Return the (X, Y) coordinate for the center point of the cell that contains the specified text.  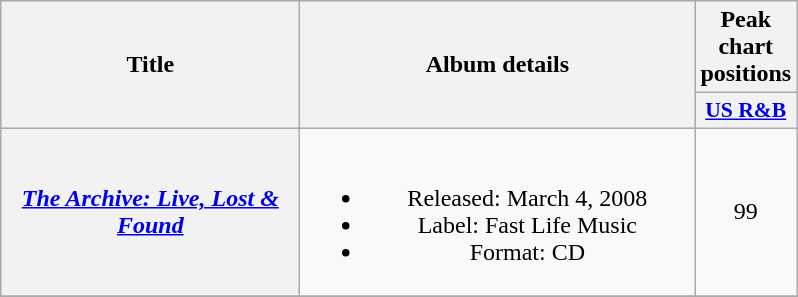
US R&B (746, 111)
Peak chart positions (746, 47)
Album details (498, 65)
Released: March 4, 2008Label: Fast Life MusicFormat: CD (498, 212)
Title (150, 65)
The Archive: Live, Lost & Found (150, 212)
99 (746, 212)
